Pinpoint the cell where the given text exists, returning its [X, Y] midpoint coordinate. 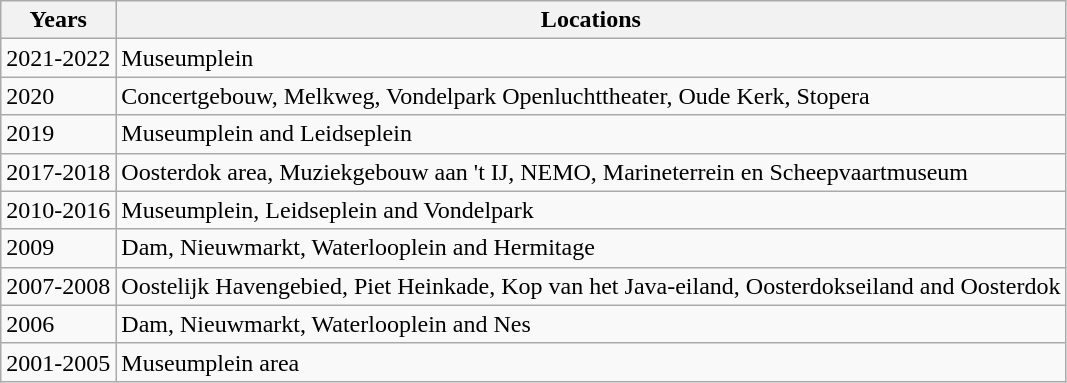
Dam, Nieuwmarkt, Waterlooplein and Nes [591, 324]
2007-2008 [58, 286]
Oostelijk Havengebied, Piet Heinkade, Kop van het Java-eiland, Oosterdokseiland and Oosterdok [591, 286]
2019 [58, 134]
2010-2016 [58, 210]
2017-2018 [58, 172]
Museumplein and Leidseplein [591, 134]
2020 [58, 96]
Museumplein, Leidseplein and Vondelpark [591, 210]
Oosterdok area, Muziekgebouw aan 't IJ, NEMO, Marineterrein en Scheepvaartmuseum [591, 172]
Locations [591, 20]
Dam, Nieuwmarkt, Waterlooplein and Hermitage [591, 248]
2021-2022 [58, 58]
2006 [58, 324]
Years [58, 20]
Museumplein [591, 58]
2001-2005 [58, 362]
2009 [58, 248]
Concertgebouw, Melkweg, Vondelpark Openluchttheater, Oude Kerk, Stopera [591, 96]
Museumplein area [591, 362]
